Extract the (X, Y) coordinate from the center of the cell holding the provided text.  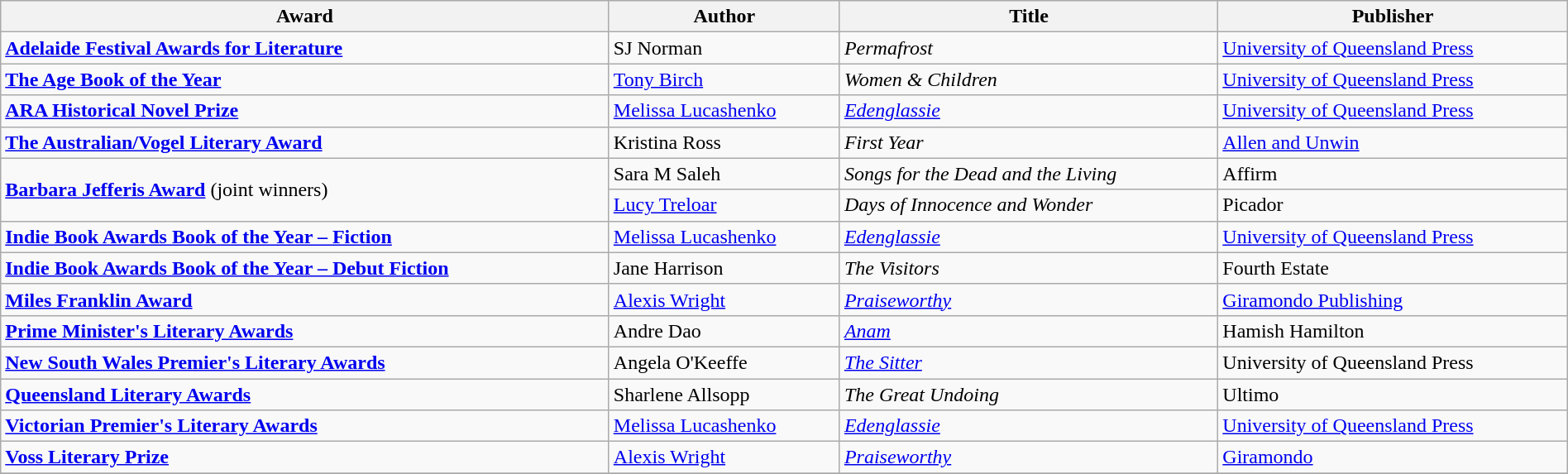
Sara M Saleh (724, 174)
Songs for the Dead and the Living (1029, 174)
SJ Norman (724, 48)
First Year (1029, 142)
New South Wales Premier's Literary Awards (305, 362)
Voss Literary Prize (305, 457)
Author (724, 17)
Victorian Premier's Literary Awards (305, 426)
Publisher (1393, 17)
Permafrost (1029, 48)
Hamish Hamilton (1393, 331)
Giramondo (1393, 457)
Prime Minister's Literary Awards (305, 331)
Allen and Unwin (1393, 142)
Sharlene Allsopp (724, 395)
Miles Franklin Award (305, 299)
Andre Dao (724, 331)
Fourth Estate (1393, 268)
Tony Birch (724, 79)
Angela O'Keeffe (724, 362)
Kristina Ross (724, 142)
Affirm (1393, 174)
Ultimo (1393, 395)
Barbara Jefferis Award (joint winners) (305, 189)
Days of Innocence and Wonder (1029, 205)
Title (1029, 17)
Award (305, 17)
Jane Harrison (724, 268)
The Visitors (1029, 268)
Picador (1393, 205)
Lucy Treloar (724, 205)
The Sitter (1029, 362)
Giramondo Publishing (1393, 299)
The Great Undoing (1029, 395)
Queensland Literary Awards (305, 395)
ARA Historical Novel Prize (305, 111)
The Age Book of the Year (305, 79)
Indie Book Awards Book of the Year – Debut Fiction (305, 268)
The Australian/Vogel Literary Award (305, 142)
Indie Book Awards Book of the Year – Fiction (305, 237)
Adelaide Festival Awards for Literature (305, 48)
Women & Children (1029, 79)
Anam (1029, 331)
